Capture the cell that displays the provided text and extract its (x, y) central coordinate. 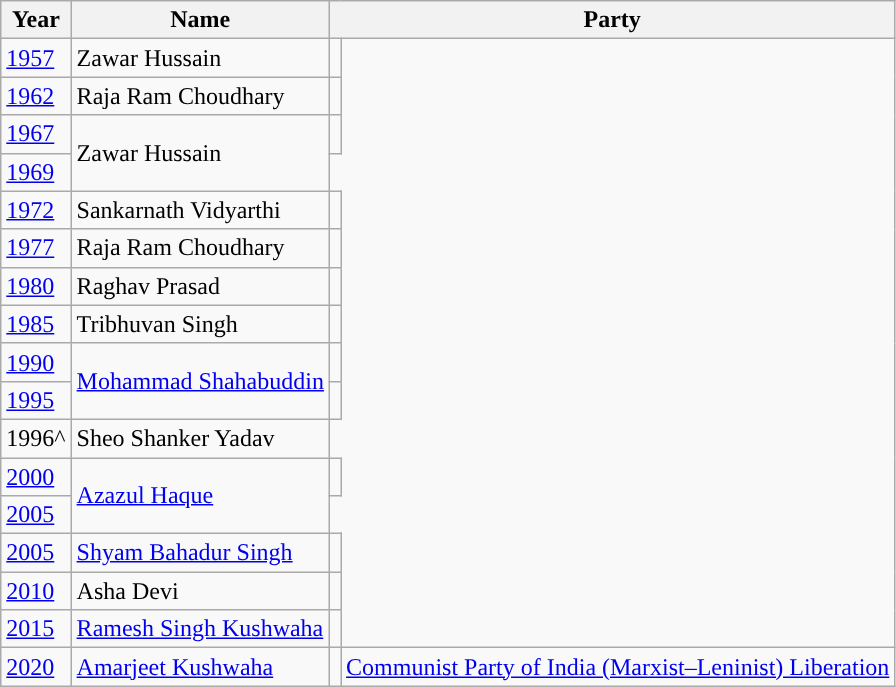
Ramesh Singh Kushwaha (200, 629)
Amarjeet Kushwaha (200, 667)
2020 (36, 667)
Party (612, 20)
1996^ (36, 438)
2000 (36, 477)
Name (200, 20)
2015 (36, 629)
1962 (36, 96)
Year (36, 20)
Raghav Prasad (200, 286)
Asha Devi (200, 591)
1972 (36, 210)
1990 (36, 362)
1985 (36, 324)
1995 (36, 400)
1957 (36, 58)
Tribhuvan Singh (200, 324)
1977 (36, 248)
Sankarnath Vidyarthi (200, 210)
Sheo Shanker Yadav (200, 438)
2010 (36, 591)
1980 (36, 286)
Communist Party of India (Marxist–Leninist) Liberation (618, 667)
1967 (36, 134)
Azazul Haque (200, 496)
1969 (36, 172)
Shyam Bahadur Singh (200, 553)
Mohammad Shahabuddin (200, 381)
